Search for the cell housing the specified text and yield its [X, Y] center coordinate. 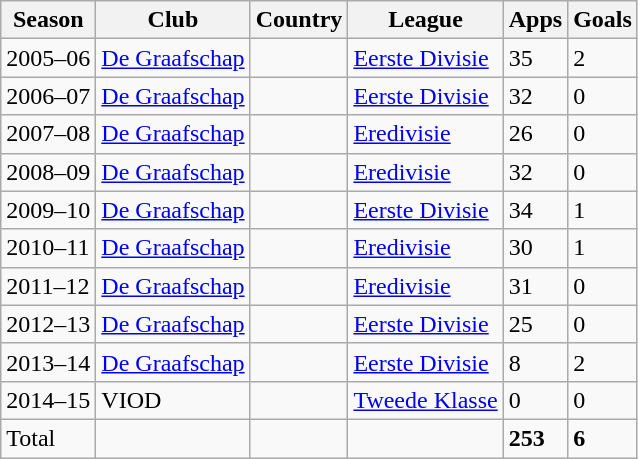
Country [299, 20]
26 [535, 134]
2007–08 [48, 134]
2014–15 [48, 400]
2010–11 [48, 248]
31 [535, 286]
2009–10 [48, 210]
25 [535, 324]
253 [535, 438]
2005–06 [48, 58]
Season [48, 20]
Goals [603, 20]
30 [535, 248]
34 [535, 210]
35 [535, 58]
VIOD [173, 400]
Club [173, 20]
2012–13 [48, 324]
2011–12 [48, 286]
Total [48, 438]
8 [535, 362]
2013–14 [48, 362]
2006–07 [48, 96]
2008–09 [48, 172]
Tweede Klasse [426, 400]
Apps [535, 20]
League [426, 20]
6 [603, 438]
